Find where the given text appears and provide that cell's center as (X, Y) coordinate. 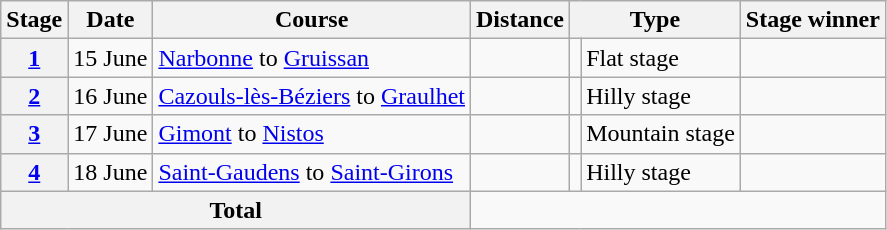
3 (34, 134)
Stage (34, 20)
Cazouls-lès-Béziers to Graulhet (312, 96)
15 June (110, 58)
Mountain stage (661, 134)
Distance (520, 20)
4 (34, 172)
2 (34, 96)
Type (656, 20)
Narbonne to Gruissan (312, 58)
1 (34, 58)
Date (110, 20)
Saint-Gaudens to Saint-Girons (312, 172)
Gimont to Nistos (312, 134)
Flat stage (661, 58)
18 June (110, 172)
16 June (110, 96)
Course (312, 20)
Stage winner (812, 20)
Total (236, 210)
17 June (110, 134)
